For the text-containing cell, return its midpoint in [x, y] coordinate format. 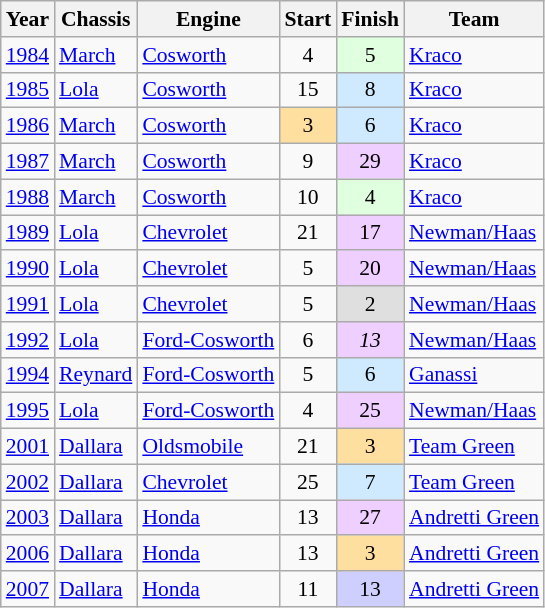
1991 [28, 304]
Finish [370, 19]
1992 [28, 340]
2003 [28, 518]
1986 [28, 126]
2002 [28, 482]
1989 [28, 233]
1990 [28, 269]
11 [308, 589]
1984 [28, 55]
1987 [28, 162]
2001 [28, 447]
15 [308, 90]
2006 [28, 554]
2 [370, 304]
2007 [28, 589]
7 [370, 482]
1985 [28, 90]
Reynard [96, 375]
Chassis [96, 19]
29 [370, 162]
Year [28, 19]
10 [308, 197]
Engine [208, 19]
20 [370, 269]
Ganassi [474, 375]
17 [370, 233]
1988 [28, 197]
Oldsmobile [208, 447]
27 [370, 518]
Team [474, 19]
1994 [28, 375]
1995 [28, 411]
Start [308, 19]
9 [308, 162]
8 [370, 90]
